Capture the cell that displays the provided text and extract its [X, Y] central coordinate. 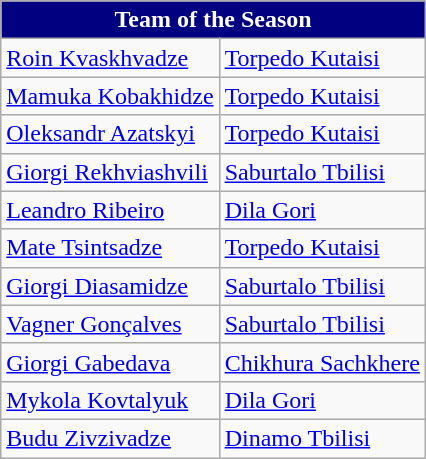
Giorgi Gabedava [110, 362]
Giorgi Rekhviashvili [110, 172]
Vagner Gonçalves [110, 324]
Budu Zivzivadze [110, 438]
Dinamo Tbilisi [322, 438]
Chikhura Sachkhere [322, 362]
Mate Tsintsadze [110, 248]
Giorgi Diasamidze [110, 286]
Team of the Season [214, 20]
Oleksandr Azatskyi [110, 134]
Mykola Kovtalyuk [110, 400]
Leandro Ribeiro [110, 210]
Mamuka Kobakhidze [110, 96]
Roin Kvaskhvadze [110, 58]
